For the text-containing cell, return its midpoint in (x, y) coordinate format. 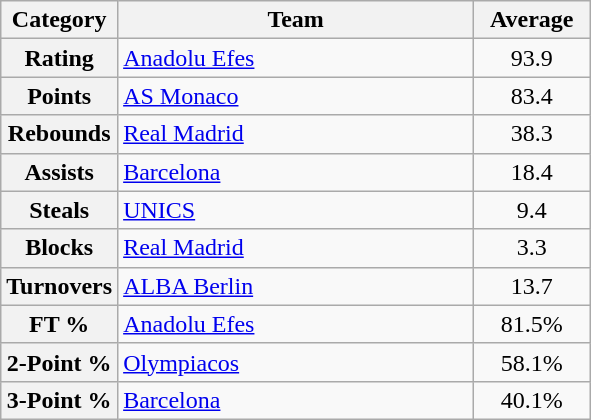
2-Point % (60, 362)
ALBA Berlin (296, 286)
93.9 (532, 58)
Team (296, 20)
58.1% (532, 362)
AS Monaco (296, 96)
Olympiacos (296, 362)
UNICS (296, 210)
Blocks (60, 248)
Points (60, 96)
38.3 (532, 134)
Category (60, 20)
3.3 (532, 248)
Steals (60, 210)
Average (532, 20)
3-Point % (60, 400)
9.4 (532, 210)
Assists (60, 172)
Turnovers (60, 286)
13.7 (532, 286)
81.5% (532, 324)
18.4 (532, 172)
Rebounds (60, 134)
FT % (60, 324)
Rating (60, 58)
83.4 (532, 96)
40.1% (532, 400)
